Return (x, y) of the center of cell containing provided text 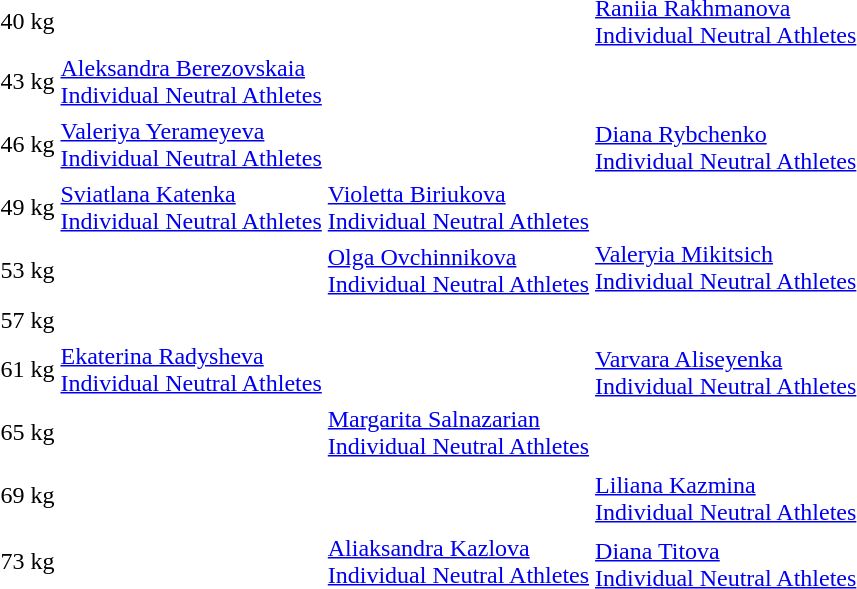
Margarita Salnazarian Individual Neutral Athletes (458, 432)
Olga Ovchinnikova Individual Neutral Athletes (458, 270)
Sviatlana Katenka Individual Neutral Athletes (191, 208)
Ekaterina Radysheva Individual Neutral Athletes (191, 370)
Aleksandra Berezovskaia Individual Neutral Athletes (191, 82)
Violetta Biriukova Individual Neutral Athletes (458, 208)
Valeriya Yerameyeva Individual Neutral Athletes (191, 144)
